Return (X, Y) of the center of cell containing provided text 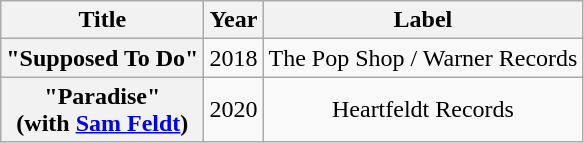
The Pop Shop / Warner Records (423, 58)
Heartfeldt Records (423, 110)
Year (234, 20)
"Supposed To Do" (102, 58)
Label (423, 20)
Title (102, 20)
2020 (234, 110)
2018 (234, 58)
"Paradise" (with Sam Feldt) (102, 110)
